Output the (x, y) coordinate of the center of the cell containing the given text.  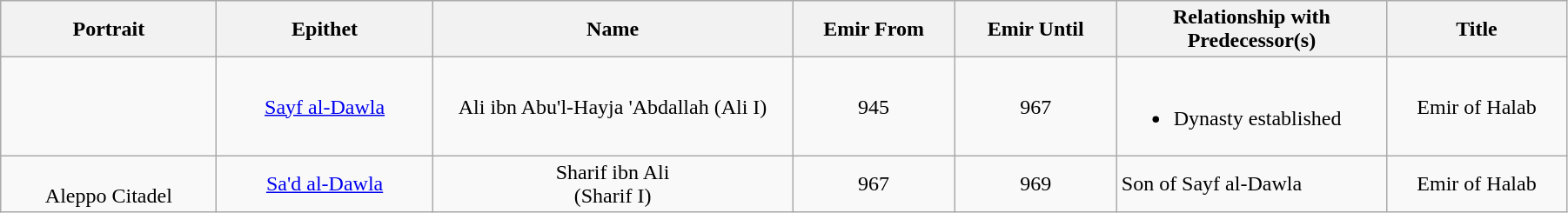
Emir Until (1035, 30)
Aleppo Citadel (109, 184)
969 (1035, 184)
Portrait (109, 30)
Epithet (325, 30)
945 (874, 106)
Relationship with Predecessor(s) (1251, 30)
Sayf al-Dawla (325, 106)
Dynasty established (1251, 106)
Title (1478, 30)
Emir From (874, 30)
Sa'd al-Dawla (325, 184)
Ali ibn Abu'l-Hayja 'Abdallah (Ali I) (613, 106)
Sharif ibn Ali(Sharif I) (613, 184)
Name (613, 30)
Son of Sayf al-Dawla (1251, 184)
